Find where the given text appears and provide that cell's center as (x, y) coordinate. 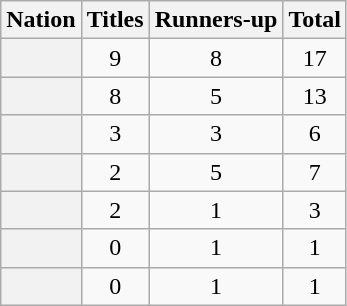
Titles (115, 20)
Runners-up (216, 20)
Total (315, 20)
Nation (41, 20)
13 (315, 96)
7 (315, 172)
6 (315, 134)
17 (315, 58)
9 (115, 58)
